Provide the [X, Y] coordinate of the cell's center where the given text is located.  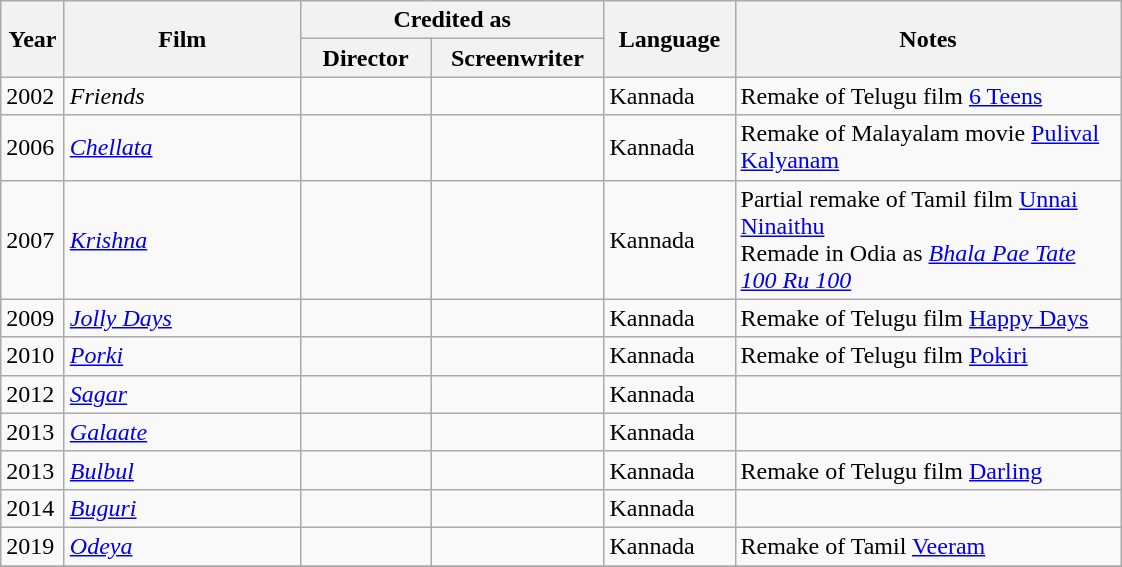
2019 [33, 546]
Remake of Malayalam movie Pulival Kalyanam [928, 148]
Remake of Telugu film Pokiri [928, 356]
Odeya [182, 546]
Buguri [182, 508]
Sagar [182, 394]
Jolly Days [182, 318]
2010 [33, 356]
Year [33, 39]
Credited as [452, 20]
Screenwriter [518, 58]
Remake of Telugu film 6 Teens [928, 96]
2014 [33, 508]
Chellata [182, 148]
Director [366, 58]
Galaate [182, 432]
2007 [33, 240]
Notes [928, 39]
2006 [33, 148]
2002 [33, 96]
Partial remake of Tamil film Unnai Ninaithu Remade in Odia as Bhala Pae Tate 100 Ru 100 [928, 240]
2009 [33, 318]
2012 [33, 394]
Language [670, 39]
Friends [182, 96]
Remake of Tamil Veeram [928, 546]
Bulbul [182, 470]
Film [182, 39]
Porki [182, 356]
Remake of Telugu film Happy Days [928, 318]
Krishna [182, 240]
Remake of Telugu film Darling [928, 470]
